Search for the cell housing the specified text and yield its (X, Y) center coordinate. 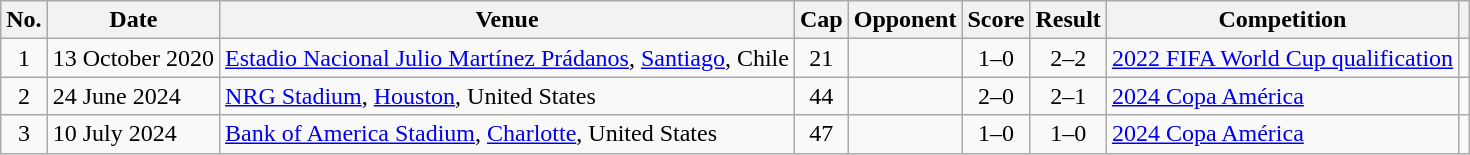
13 October 2020 (133, 58)
47 (821, 134)
Venue (508, 20)
2022 FIFA World Cup qualification (1282, 58)
Estadio Nacional Julio Martínez Prádanos, Santiago, Chile (508, 58)
Competition (1282, 20)
Bank of America Stadium, Charlotte, United States (508, 134)
2–1 (1068, 96)
2–0 (996, 96)
Score (996, 20)
No. (24, 20)
10 July 2024 (133, 134)
2–2 (1068, 58)
21 (821, 58)
Date (133, 20)
Opponent (905, 20)
NRG Stadium, Houston, United States (508, 96)
2 (24, 96)
Result (1068, 20)
1 (24, 58)
24 June 2024 (133, 96)
Cap (821, 20)
3 (24, 134)
44 (821, 96)
